Locate the cell with the specified text and output its (X, Y) center coordinate. 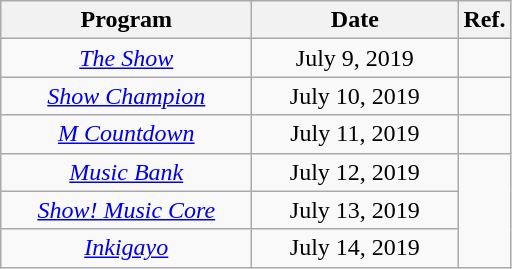
July 10, 2019 (355, 96)
Ref. (484, 20)
The Show (126, 58)
Program (126, 20)
Music Bank (126, 172)
Show! Music Core (126, 210)
July 13, 2019 (355, 210)
July 14, 2019 (355, 248)
July 12, 2019 (355, 172)
M Countdown (126, 134)
July 9, 2019 (355, 58)
Show Champion (126, 96)
Inkigayo (126, 248)
Date (355, 20)
July 11, 2019 (355, 134)
